Determine the [x, y] coordinate at the center of the cell enclosing the given text.  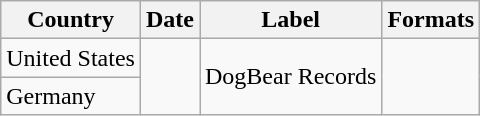
Label [291, 20]
Germany [71, 96]
DogBear Records [291, 77]
Country [71, 20]
United States [71, 58]
Formats [431, 20]
Date [170, 20]
